Pinpoint the cell where the given text exists, returning its [x, y] midpoint coordinate. 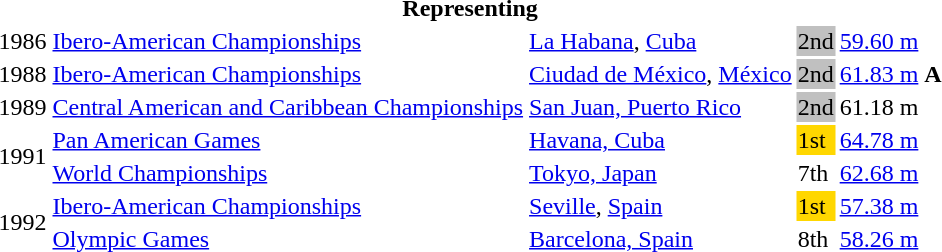
San Juan, Puerto Rico [661, 107]
Central American and Caribbean Championships [288, 107]
Havana, Cuba [661, 140]
Pan American Games [288, 140]
La Habana, Cuba [661, 41]
Ciudad de México, México [661, 74]
7th [816, 173]
Seville, Spain [661, 206]
World Championships [288, 173]
Tokyo, Japan [661, 173]
